Locate the cell with the specified text and output its [x, y] center coordinate. 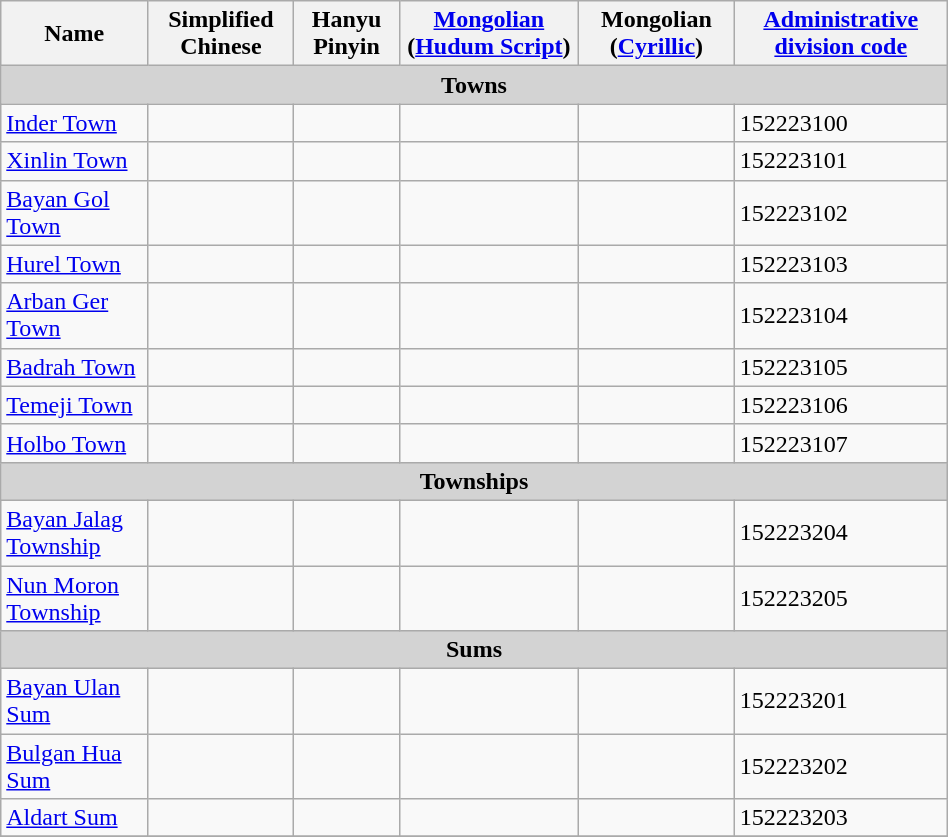
Name [74, 34]
Towns [474, 85]
Hanyu Pinyin [346, 34]
Bayan Jalag Township [74, 532]
152223202 [840, 766]
Mongolian (Hudum Script) [488, 34]
Bayan Ulan Sum [74, 702]
Administrative division code [840, 34]
Townships [474, 481]
Xinlin Town [74, 161]
Temeji Town [74, 405]
Nun Moron Township [74, 598]
152223201 [840, 702]
152223205 [840, 598]
152223104 [840, 316]
152223204 [840, 532]
Mongolian (Cyrillic) [657, 34]
152223203 [840, 818]
Inder Town [74, 123]
152223105 [840, 367]
Bulgan Hua Sum [74, 766]
152223102 [840, 212]
152223107 [840, 443]
Sums [474, 650]
152223103 [840, 264]
152223100 [840, 123]
Bayan Gol Town [74, 212]
Holbo Town [74, 443]
152223101 [840, 161]
Hurel Town [74, 264]
152223106 [840, 405]
Aldart Sum [74, 818]
Arban Ger Town [74, 316]
Simplified Chinese [221, 34]
Badrah Town [74, 367]
